Return the [X, Y] coordinate for the center point of the cell that contains the specified text.  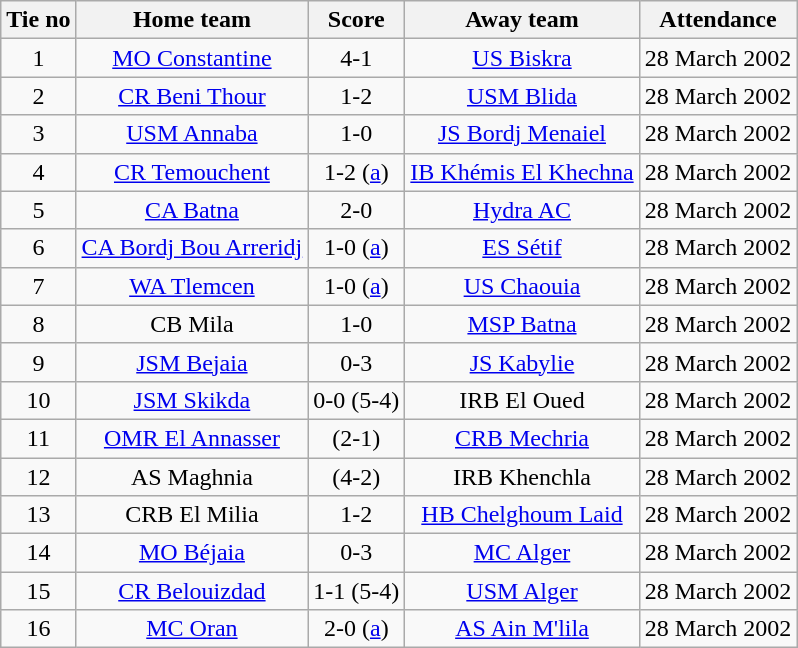
MO Constantine [192, 58]
0-0 (5-4) [356, 400]
US Chaouia [522, 286]
WA Tlemcen [192, 286]
2 [38, 96]
Hydra AC [522, 210]
(2-1) [356, 438]
US Biskra [522, 58]
1-1 (5-4) [356, 591]
13 [38, 515]
CA Bordj Bou Arreridj [192, 248]
12 [38, 477]
CR Temouchent [192, 172]
CRB El Milia [192, 515]
Attendance [718, 20]
CA Batna [192, 210]
JS Bordj Menaiel [522, 134]
8 [38, 324]
MC Oran [192, 629]
MC Alger [522, 553]
3 [38, 134]
CRB Mechria [522, 438]
15 [38, 591]
AS Ain M'lila [522, 629]
USM Blida [522, 96]
Away team [522, 20]
CR Beni Thour [192, 96]
2-0 (a) [356, 629]
IRB Khenchla [522, 477]
MO Béjaia [192, 553]
CR Belouizdad [192, 591]
4 [38, 172]
14 [38, 553]
USM Annaba [192, 134]
16 [38, 629]
AS Maghnia [192, 477]
HB Chelghoum Laid [522, 515]
6 [38, 248]
OMR El Annasser [192, 438]
9 [38, 362]
2-0 [356, 210]
10 [38, 400]
1-2 (a) [356, 172]
Tie no [38, 20]
USM Alger [522, 591]
Home team [192, 20]
JSM Bejaia [192, 362]
ES Sétif [522, 248]
4-1 [356, 58]
MSP Batna [522, 324]
(4-2) [356, 477]
IRB El Oued [522, 400]
11 [38, 438]
IB Khémis El Khechna [522, 172]
Score [356, 20]
CB Mila [192, 324]
JS Kabylie [522, 362]
5 [38, 210]
1 [38, 58]
JSM Skikda [192, 400]
7 [38, 286]
